Pinpoint the cell where the given text exists, returning its (X, Y) midpoint coordinate. 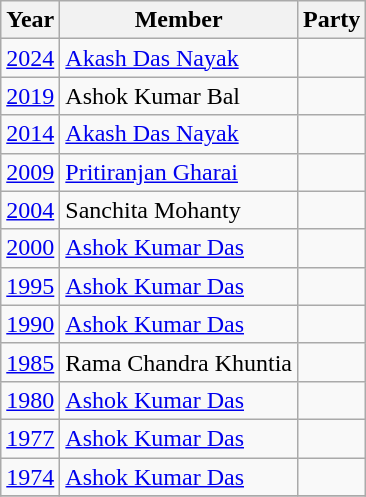
2004 (30, 210)
1977 (30, 438)
Sanchita Mohanty (179, 210)
2019 (30, 96)
1985 (30, 362)
2009 (30, 172)
2024 (30, 58)
1990 (30, 324)
1995 (30, 286)
Pritiranjan Gharai (179, 172)
Year (30, 20)
2000 (30, 248)
2014 (30, 134)
Member (179, 20)
Party (331, 20)
1980 (30, 400)
Rama Chandra Khuntia (179, 362)
Ashok Kumar Bal (179, 96)
1974 (30, 477)
